Identify which cell holds the provided text, then report its (X, Y) central coordinate. 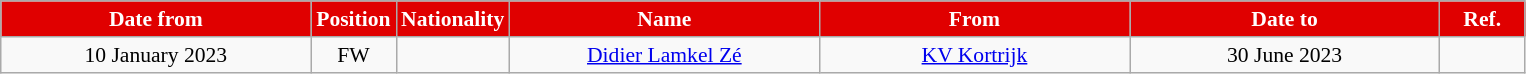
Position (354, 19)
Nationality (452, 19)
Ref. (1482, 19)
10 January 2023 (156, 55)
KV Kortrijk (974, 55)
Name (664, 19)
FW (354, 55)
Didier Lamkel Zé (664, 55)
From (974, 19)
Date to (1285, 19)
30 June 2023 (1285, 55)
Date from (156, 19)
